From the cell containing the given text, extract its center point as [X, Y] coordinate. 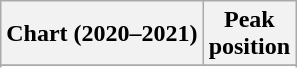
Peakposition [249, 34]
Chart (2020–2021) [102, 34]
